Pinpoint the cell where the given text exists, returning its (X, Y) midpoint coordinate. 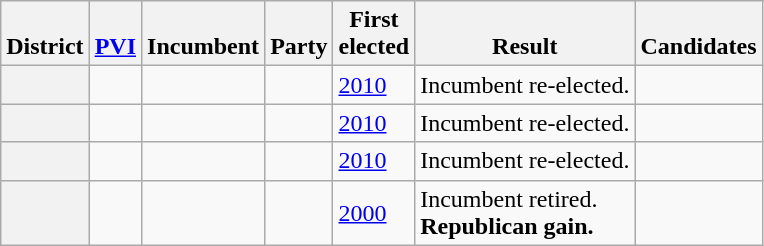
Party (299, 34)
Result (525, 34)
Incumbent (204, 34)
2000 (374, 212)
Candidates (698, 34)
Firstelected (374, 34)
Incumbent retired.Republican gain. (525, 212)
District (45, 34)
PVI (115, 34)
